Output the (X, Y) coordinate of the center of the cell containing the given text.  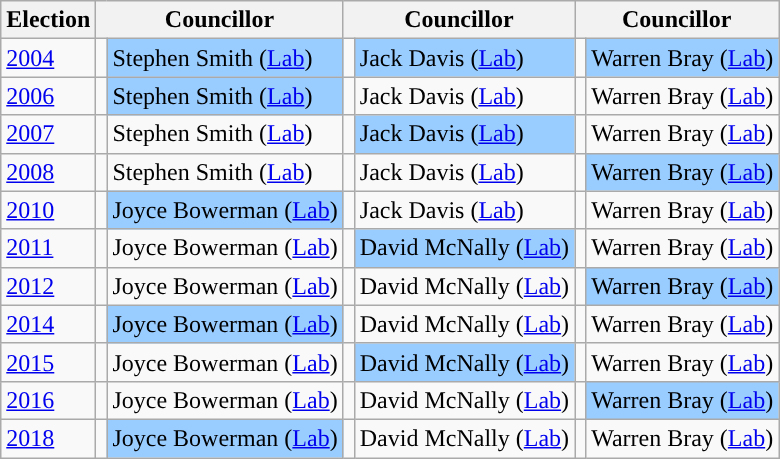
Election (48, 20)
2006 (48, 96)
2007 (48, 134)
2011 (48, 248)
2016 (48, 400)
2015 (48, 362)
2018 (48, 438)
2008 (48, 172)
2010 (48, 210)
2012 (48, 286)
2014 (48, 324)
2004 (48, 58)
